Provide the [X, Y] coordinate of the cell's center where the given text is located.  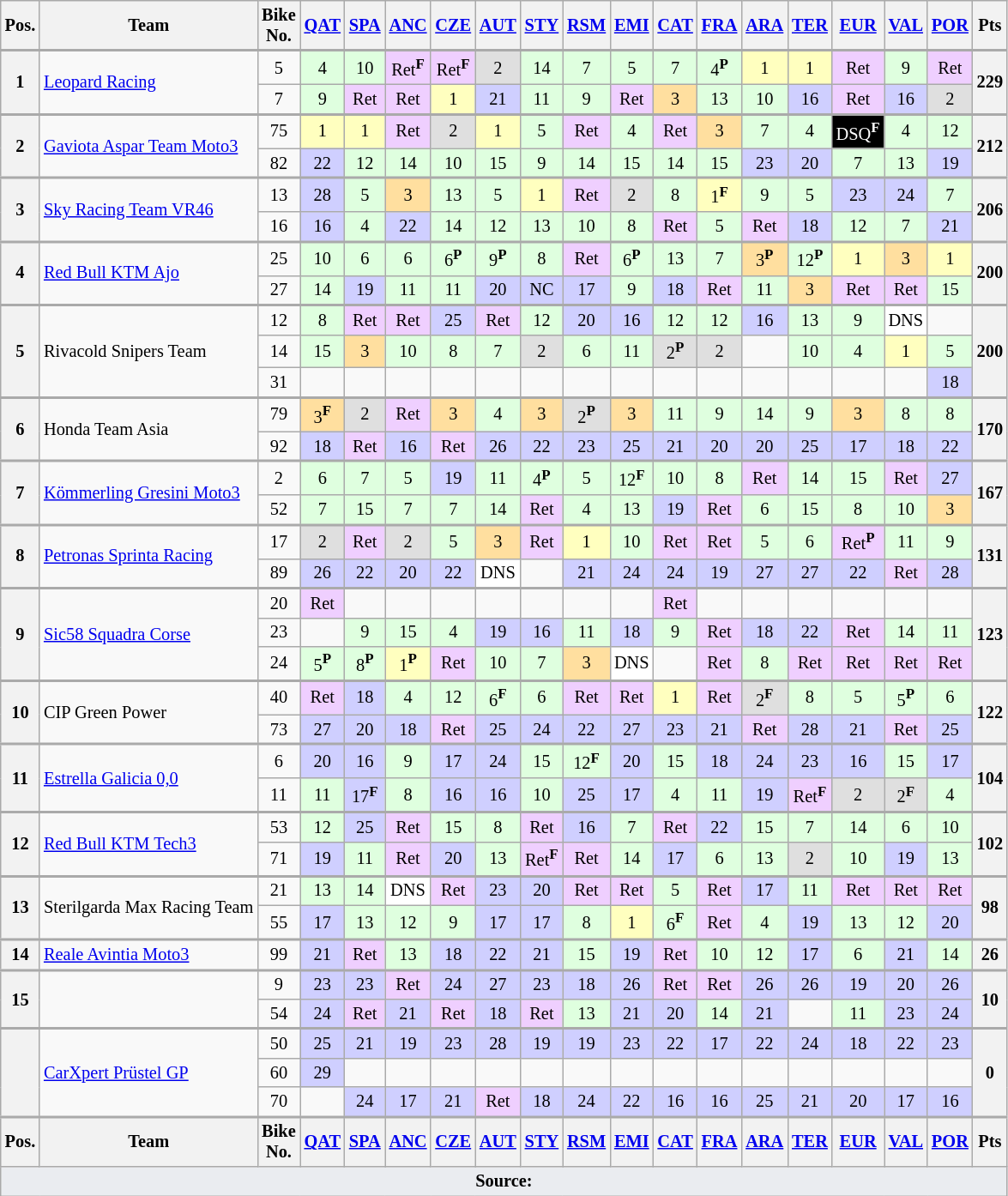
40 [278, 698]
53 [278, 827]
Red Bull KTM Ajo [148, 273]
8P [365, 663]
54 [278, 1013]
73 [278, 729]
3P [764, 258]
Reale Avintia Moto3 [148, 954]
229 [990, 82]
55 [278, 922]
50 [278, 1043]
CIP Green Power [148, 712]
60 [278, 1072]
9P [498, 258]
Honda Team Asia [148, 429]
52 [278, 510]
DSQF [858, 131]
Sterilgarda Max Racing Team [148, 908]
CarXpert Prüstel GP [148, 1072]
Red Bull KTM Tech3 [148, 844]
Leopard Racing [148, 82]
Source: [504, 1181]
122 [990, 712]
Petronas Sprinta Racing [148, 556]
Sic58 Squadra Corse [148, 634]
92 [278, 446]
3F [323, 414]
131 [990, 556]
212 [990, 146]
89 [278, 573]
123 [990, 634]
17F [365, 795]
Kömmerling Gresini Moto3 [148, 492]
29 [323, 1072]
167 [990, 492]
Sky Racing Team VR46 [148, 209]
1F [720, 195]
70 [278, 1102]
12P [810, 258]
75 [278, 131]
Rivacold Snipers Team [148, 351]
Gaviota Aspar Team Moto3 [148, 146]
98 [990, 908]
79 [278, 414]
71 [278, 859]
0 [990, 1072]
99 [278, 954]
170 [990, 429]
31 [278, 383]
102 [990, 844]
Estrella Galicia 0,0 [148, 777]
206 [990, 209]
104 [990, 777]
82 [278, 163]
RetP [858, 541]
NC [542, 290]
1P [408, 663]
